Determine the (x, y) coordinate at the center of the cell enclosing the given text.  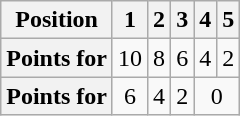
Position (57, 20)
10 (130, 58)
3 (182, 20)
1 (130, 20)
0 (217, 96)
8 (160, 58)
5 (228, 20)
